Pinpoint the cell where the given text exists, returning its (x, y) midpoint coordinate. 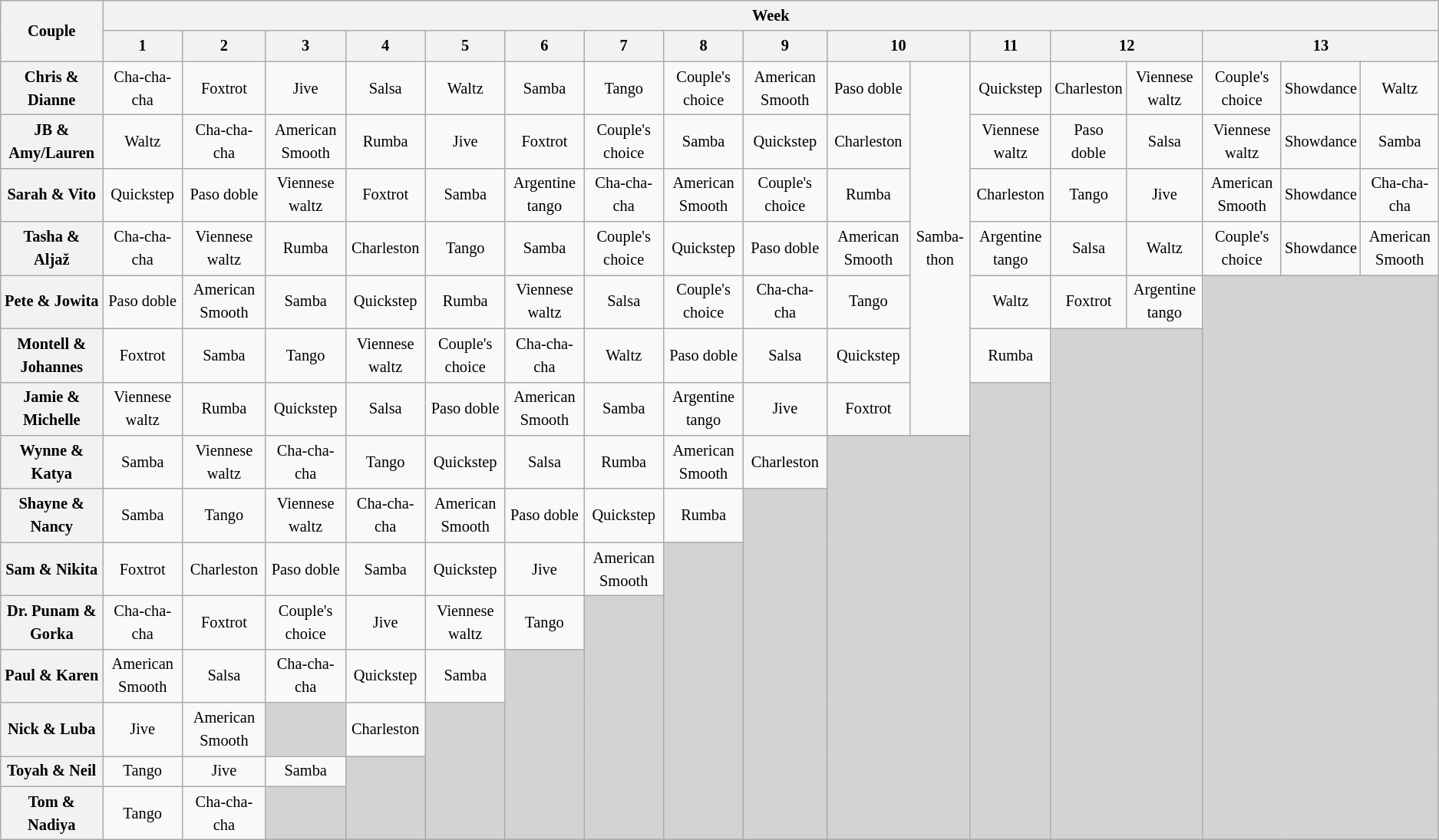
Paul & Karen (52, 676)
Nick & Luba (52, 730)
10 (898, 46)
Dr. Punam & Gorka (52, 622)
Montell & Johannes (52, 355)
9 (786, 46)
11 (1011, 46)
Jamie & Michelle (52, 409)
1 (143, 46)
5 (465, 46)
7 (624, 46)
13 (1321, 46)
Pete & Jowita (52, 301)
Wynne & Katya (52, 462)
8 (704, 46)
Toyah & Neil (52, 771)
4 (385, 46)
Samba-thon (940, 249)
2 (224, 46)
Couple (52, 31)
Sam & Nikita (52, 569)
3 (305, 46)
Shayne & Nancy (52, 516)
Chris & Dianne (52, 88)
Week (771, 15)
6 (545, 46)
Tom & Nadiya (52, 813)
JB & Amy/Lauren (52, 141)
Sarah & Vito (52, 195)
Tasha & Aljaž (52, 249)
12 (1127, 46)
